Output the [X, Y] coordinate of the center of the cell containing the given text.  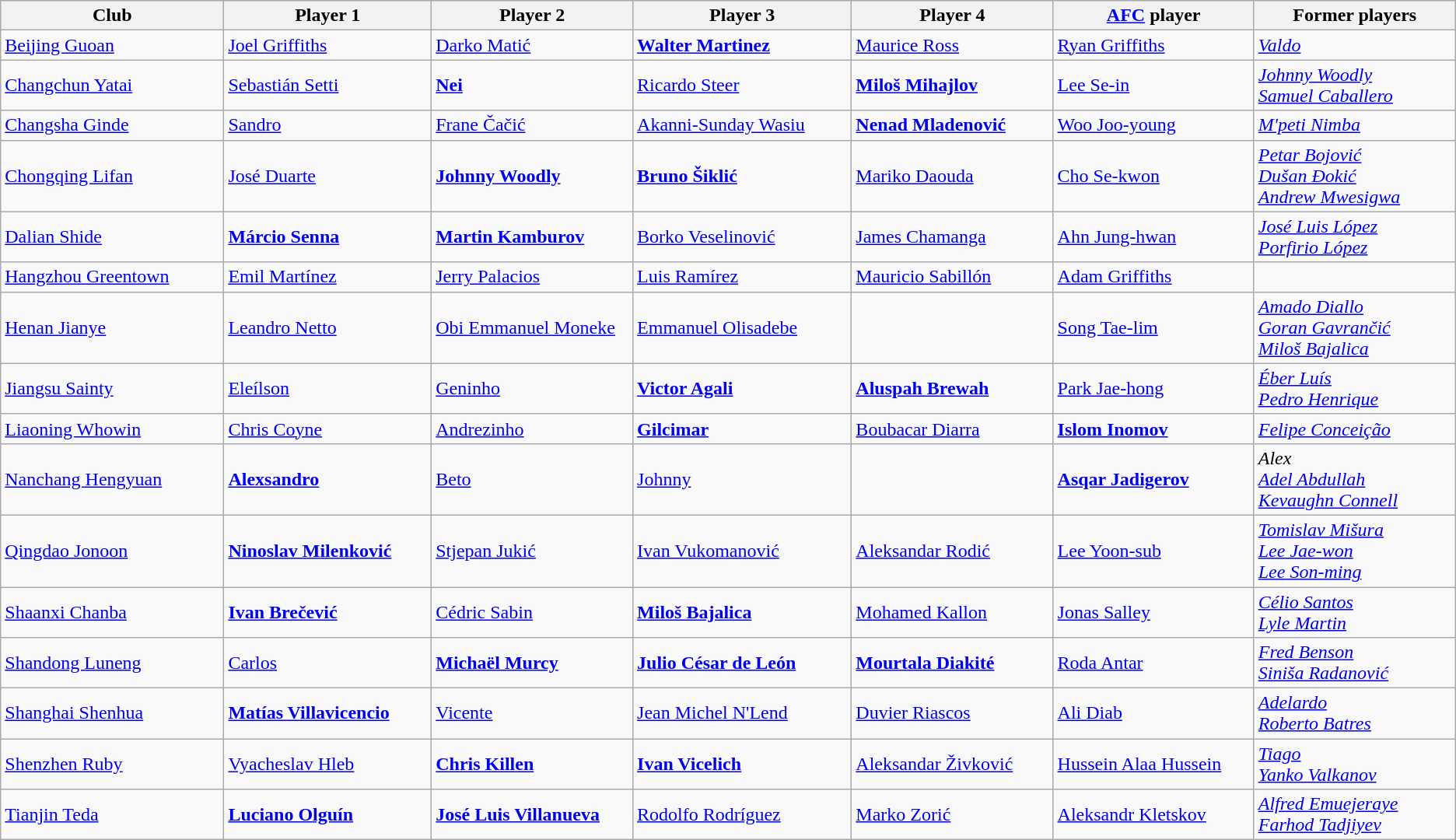
Hangzhou Greentown [112, 277]
Darko Matić [532, 45]
Éber Luís Pedro Henrique [1355, 389]
Roda Antar [1153, 663]
Duvier Riascos [952, 714]
Chongqing Lifan [112, 176]
Vyacheslav Hleb [328, 764]
Former players [1355, 16]
Vicente [532, 714]
Andrezinho [532, 429]
Stjepan Jukić [532, 551]
Shaanxi Chanba [112, 611]
Beto [532, 479]
Michaël Murcy [532, 663]
Adam Griffiths [1153, 277]
Boubacar Diarra [952, 429]
Liaoning Whowin [112, 429]
Maurice Ross [952, 45]
Hussein Alaa Hussein [1153, 764]
Aleksandar Živković [952, 764]
Nei [532, 86]
José Luis López Porfirio López [1355, 236]
Alexsandro [328, 479]
Johnny Woodly Samuel Caballero [1355, 86]
Mariko Daouda [952, 176]
Ahn Jung-hwan [1153, 236]
Chris Coyne [328, 429]
Luciano Olguín [328, 815]
M'peti Nimba [1355, 125]
Gilcimar [742, 429]
Miloš Bajalica [742, 611]
Marko Zorić [952, 815]
Felipe Conceição [1355, 429]
Borko Veselinović [742, 236]
Chris Killen [532, 764]
Woo Joo-young [1153, 125]
James Chamanga [952, 236]
José Luis Villanueva [532, 815]
Tianjin Teda [112, 815]
Qingdao Jonoon [112, 551]
Islom Inomov [1153, 429]
Ricardo Steer [742, 86]
Jerry Palacios [532, 277]
Jiangsu Sainty [112, 389]
Aleksandar Rodić [952, 551]
Martin Kamburov [532, 236]
Johnny [742, 479]
Sandro [328, 125]
Aleksandr Kletskov [1153, 815]
Tomislav Mišura Lee Jae-won Lee Son-ming [1355, 551]
Eleílson [328, 389]
Lee Se-in [1153, 86]
Jean Michel N'Lend [742, 714]
Johnny Woodly [532, 176]
Amado Diallo Goran Gavrančić Miloš Bajalica [1355, 327]
Obi Emmanuel Moneke [532, 327]
Joel Griffiths [328, 45]
Beijing Guoan [112, 45]
Ivan Vicelich [742, 764]
Sebastián Setti [328, 86]
Cédric Sabin [532, 611]
Changchun Yatai [112, 86]
Valdo [1355, 45]
Player 3 [742, 16]
Player 2 [532, 16]
Shenzhen Ruby [112, 764]
Ninoslav Milenković [328, 551]
Mourtala Diakité [952, 663]
Carlos [328, 663]
Mohamed Kallon [952, 611]
Miloš Mihajlov [952, 86]
Cho Se-kwon [1153, 176]
Park Jae-hong [1153, 389]
Shanghai Shenhua [112, 714]
Tiago Yanko Valkanov [1355, 764]
Adelardo Roberto Batres [1355, 714]
Dalian Shide [112, 236]
Walter Martinez [742, 45]
Nenad Mladenović [952, 125]
Emil Martínez [328, 277]
Ryan Griffiths [1153, 45]
Henan Jianye [112, 327]
Aluspah Brewah [952, 389]
Alex Adel Abdullah Kevaughn Connell [1355, 479]
Jonas Salley [1153, 611]
Club [112, 16]
Player 4 [952, 16]
José Duarte [328, 176]
Fred Benson Siniša Radanović [1355, 663]
Matías Villavicencio [328, 714]
Asqar Jadigerov [1153, 479]
Shandong Luneng [112, 663]
Song Tae-lim [1153, 327]
Emmanuel Olisadebe [742, 327]
Ali Diab [1153, 714]
Petar Bojović Dušan Đokić Andrew Mwesigwa [1355, 176]
AFC player [1153, 16]
Luis Ramírez [742, 277]
Ivan Brečević [328, 611]
Rodolfo Rodríguez [742, 815]
Célio Santos Lyle Martin [1355, 611]
Nanchang Hengyuan [112, 479]
Mauricio Sabillón [952, 277]
Changsha Ginde [112, 125]
Márcio Senna [328, 236]
Julio César de León [742, 663]
Leandro Netto [328, 327]
Frane Čačić [532, 125]
Akanni-Sunday Wasiu [742, 125]
Player 1 [328, 16]
Geninho [532, 389]
Bruno Šiklić [742, 176]
Alfred Emuejeraye Farhod Tadjiyev [1355, 815]
Ivan Vukomanović [742, 551]
Victor Agali [742, 389]
Lee Yoon-sub [1153, 551]
